Determine the [X, Y] coordinate at the center of the cell enclosing the given text.  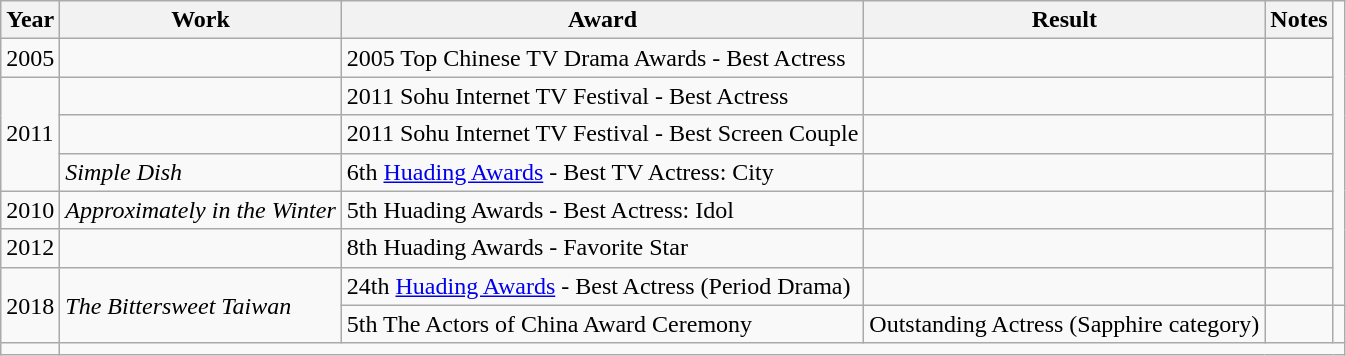
Result [1064, 20]
2018 [30, 305]
6th Huading Awards - Best TV Actress: City [602, 172]
2010 [30, 210]
2012 [30, 248]
The Bittersweet Taiwan [200, 305]
24th Huading Awards - Best Actress (Period Drama) [602, 286]
Outstanding Actress (Sapphire category) [1064, 324]
Notes [1299, 20]
2005 Top Chinese TV Drama Awards - Best Actress [602, 58]
Work [200, 20]
2011 Sohu Internet TV Festival - Best Screen Couple [602, 134]
2011 [30, 134]
2005 [30, 58]
Year [30, 20]
8th Huading Awards - Favorite Star [602, 248]
2011 Sohu Internet TV Festival - Best Actress [602, 96]
5th Huading Awards - Best Actress: Idol [602, 210]
Simple Dish [200, 172]
Award [602, 20]
5th The Actors of China Award Ceremony [602, 324]
Approximately in the Winter [200, 210]
